For the text-containing cell, return its midpoint in [x, y] coordinate format. 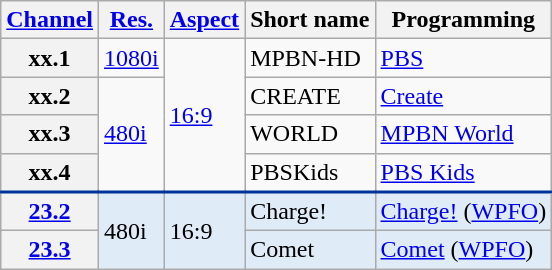
Comet [310, 250]
xx.4 [50, 172]
Short name [310, 20]
Charge! (WPFO) [464, 212]
Programming [464, 20]
PBS Kids [464, 172]
MPBN World [464, 134]
Channel [50, 20]
PBSKids [310, 172]
Charge! [310, 212]
WORLD [310, 134]
CREATE [310, 96]
xx.1 [50, 58]
xx.2 [50, 96]
23.3 [50, 250]
Res. [132, 20]
Aspect [204, 20]
23.2 [50, 212]
MPBN-HD [310, 58]
xx.3 [50, 134]
Comet (WPFO) [464, 250]
PBS [464, 58]
Create [464, 96]
1080i [132, 58]
